Find where the given text appears and provide that cell's center as [x, y] coordinate. 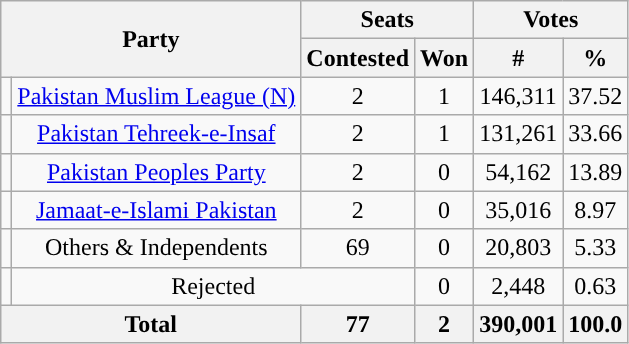
390,001 [518, 324]
2,448 [518, 286]
% [596, 58]
Total [151, 324]
Jamaat-e-Islami Pakistan [156, 210]
131,261 [518, 134]
77 [358, 324]
# [518, 58]
Others & Independents [156, 248]
Pakistan Peoples Party [156, 172]
8.97 [596, 210]
Contested [358, 58]
Pakistan Muslim League (N) [156, 96]
Pakistan Tehreek-e-Insaf [156, 134]
Won [444, 58]
37.52 [596, 96]
54,162 [518, 172]
Party [151, 39]
35,016 [518, 210]
69 [358, 248]
33.66 [596, 134]
0.63 [596, 286]
146,311 [518, 96]
Seats [388, 20]
Votes [551, 20]
20,803 [518, 248]
Rejected [214, 286]
5.33 [596, 248]
100.0 [596, 324]
13.89 [596, 172]
